Find where the given text appears and provide that cell's center as [X, Y] coordinate. 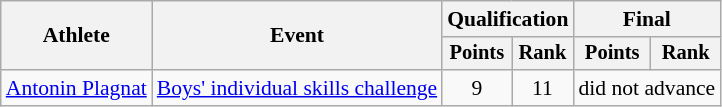
Final [646, 19]
Event [297, 36]
Boys' individual skills challenge [297, 88]
11 [543, 88]
Qualification [508, 19]
Antonin Plagnat [76, 88]
9 [476, 88]
did not advance [646, 88]
Athlete [76, 36]
